From the cell containing the given text, extract its center point as (X, Y) coordinate. 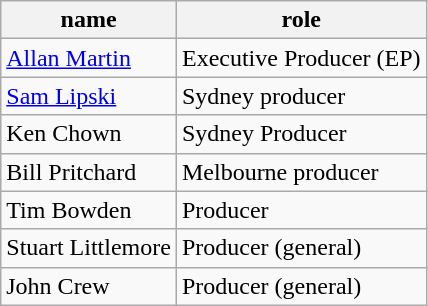
Ken Chown (89, 134)
Sam Lipski (89, 96)
Sydney producer (301, 96)
Executive Producer (EP) (301, 58)
Allan Martin (89, 58)
Melbourne producer (301, 172)
Bill Pritchard (89, 172)
Tim Bowden (89, 210)
John Crew (89, 286)
Stuart Littlemore (89, 248)
role (301, 20)
Sydney Producer (301, 134)
Producer (301, 210)
name (89, 20)
